Return the [X, Y] coordinate for the center point of the cell that contains the specified text.  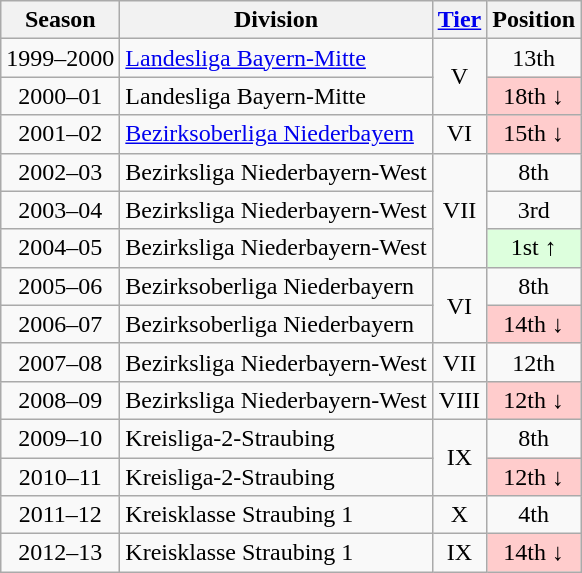
2012–13 [60, 553]
Position [534, 20]
V [460, 77]
VIII [460, 400]
2007–08 [60, 362]
Season [60, 20]
1st ↑ [534, 248]
2001–02 [60, 134]
3rd [534, 210]
4th [534, 515]
2004–05 [60, 248]
X [460, 515]
2000–01 [60, 96]
18th ↓ [534, 96]
2003–04 [60, 210]
2010–11 [60, 477]
2005–06 [60, 286]
1999–2000 [60, 58]
2008–09 [60, 400]
2006–07 [60, 324]
12th [534, 362]
2009–10 [60, 438]
13th [534, 58]
2011–12 [60, 515]
2002–03 [60, 172]
15th ↓ [534, 134]
Tier [460, 20]
Division [276, 20]
